Output the (X, Y) coordinate of the center of the cell containing the given text.  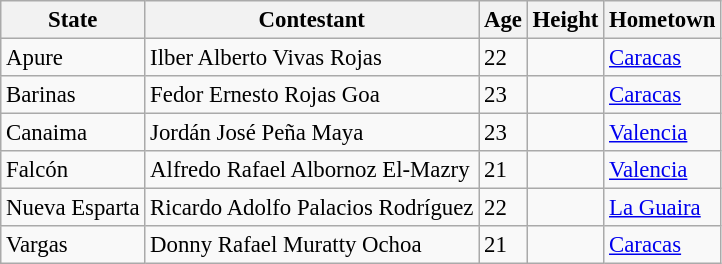
Fedor Ernesto Rojas Goa (312, 95)
Age (504, 20)
Donny Rafael Muratty Ochoa (312, 245)
Canaima (73, 133)
Ilber Alberto Vivas Rojas (312, 58)
Contestant (312, 20)
Hometown (662, 20)
Nueva Esparta (73, 208)
Alfredo Rafael Albornoz El-Mazry (312, 170)
Vargas (73, 245)
Falcón (73, 170)
Ricardo Adolfo Palacios Rodríguez (312, 208)
La Guaira (662, 208)
Height (565, 20)
Apure (73, 58)
Jordán José Peña Maya (312, 133)
State (73, 20)
Barinas (73, 95)
